For the text-containing cell, return its midpoint in [X, Y] coordinate format. 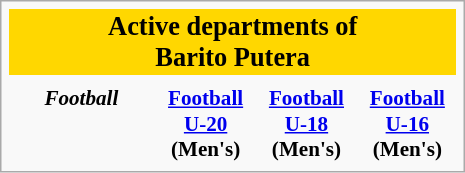
Football U-16 (Men's) [407, 124]
Football U-20 (Men's) [206, 124]
Football U-18 (Men's) [307, 124]
Active departments ofBarito Putera [232, 42]
Football [82, 124]
